Extract the [x, y] coordinate from the center of the cell holding the provided text.  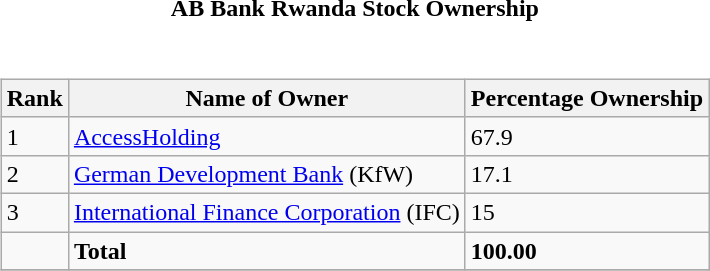
67.9 [586, 136]
AccessHolding [266, 136]
3 [34, 212]
17.1 [586, 174]
German Development Bank (KfW) [266, 174]
Rank [34, 98]
Total [266, 251]
1 [34, 136]
2 [34, 174]
Name of Owner [266, 98]
15 [586, 212]
100.00 [586, 251]
International Finance Corporation (IFC) [266, 212]
Percentage Ownership [586, 98]
